Scan for the cell matching the given text and deliver its (x, y) coordinate at center. 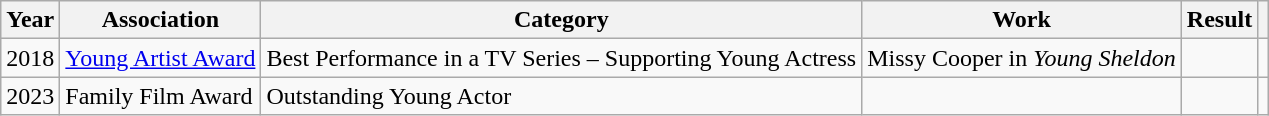
Outstanding Young Actor (562, 96)
Year (30, 20)
Result (1219, 20)
Category (562, 20)
Association (160, 20)
2023 (30, 96)
2018 (30, 58)
Best Performance in a TV Series – Supporting Young Actress (562, 58)
Young Artist Award (160, 58)
Missy Cooper in Young Sheldon (1022, 58)
Work (1022, 20)
Family Film Award (160, 96)
